Capture the cell that displays the provided text and extract its [x, y] central coordinate. 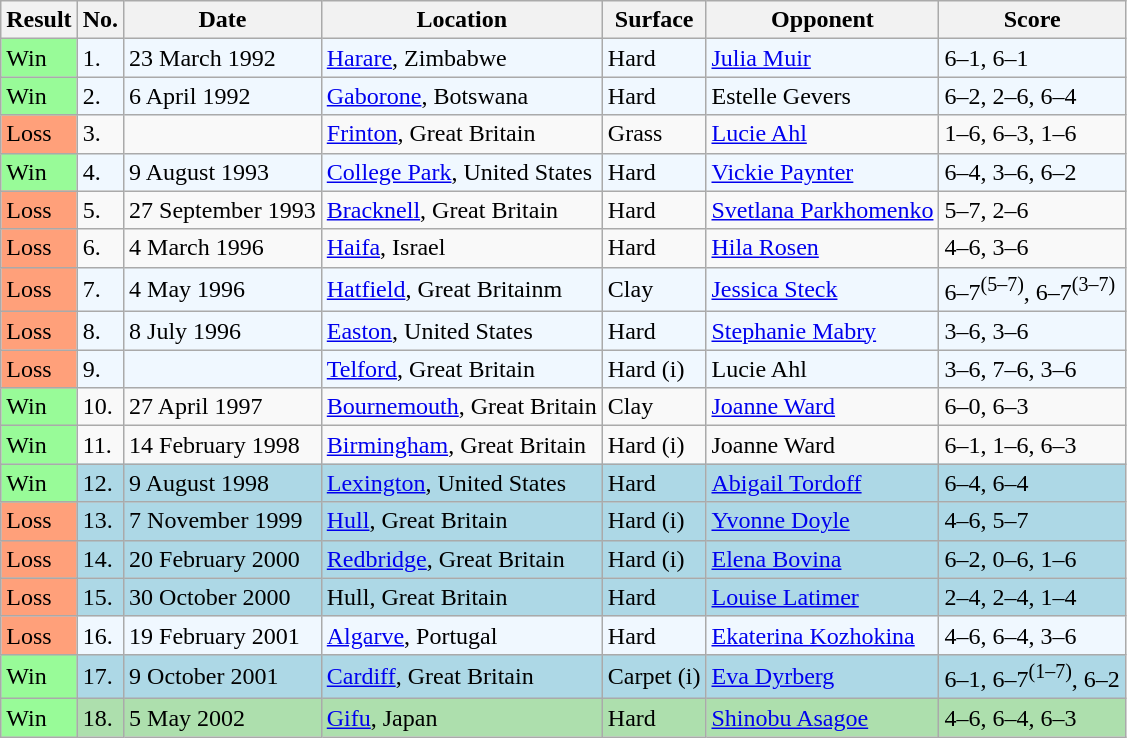
Bournemouth, Great Britain [462, 407]
4–6, 6–4, 6–3 [1032, 718]
5–7, 2–6 [1032, 210]
Redbridge, Great Britain [462, 559]
4–6, 6–4, 3–6 [1032, 635]
Frinton, Great Britain [462, 134]
Gaborone, Botswana [462, 96]
Svetlana Parkhomenko [822, 210]
5 May 2002 [223, 718]
Algarve, Portugal [462, 635]
19 February 2001 [223, 635]
27 April 1997 [223, 407]
Elena Bovina [822, 559]
Hatfield, Great Britainm [462, 290]
23 March 1992 [223, 58]
1. [100, 58]
18. [100, 718]
Easton, United States [462, 331]
Harare, Zimbabwe [462, 58]
Cardiff, Great Britain [462, 676]
15. [100, 597]
Location [462, 20]
6–1, 6–7(1–7), 6–2 [1032, 676]
2. [100, 96]
10. [100, 407]
4 May 1996 [223, 290]
Carpet (i) [654, 676]
6–4, 3–6, 6–2 [1032, 172]
Estelle Gevers [822, 96]
Birmingham, Great Britain [462, 445]
Grass [654, 134]
6–7(5–7), 6–7(3–7) [1032, 290]
College Park, United States [462, 172]
Hila Rosen [822, 248]
Abigail Tordoff [822, 483]
5. [100, 210]
6–2, 2–6, 6–4 [1032, 96]
Eva Dyrberg [822, 676]
Julia Muir [822, 58]
No. [100, 20]
4 March 1996 [223, 248]
2–4, 2–4, 1–4 [1032, 597]
4–6, 5–7 [1032, 521]
1–6, 6–3, 1–6 [1032, 134]
3–6, 3–6 [1032, 331]
9. [100, 369]
9 August 1993 [223, 172]
17. [100, 676]
Vickie Paynter [822, 172]
16. [100, 635]
8 July 1996 [223, 331]
4. [100, 172]
3–6, 7–6, 3–6 [1032, 369]
Bracknell, Great Britain [462, 210]
11. [100, 445]
6–2, 0–6, 1–6 [1032, 559]
7. [100, 290]
9 August 1998 [223, 483]
Jessica Steck [822, 290]
Haifa, Israel [462, 248]
6–1, 6–1 [1032, 58]
20 February 2000 [223, 559]
6 April 1992 [223, 96]
6. [100, 248]
Stephanie Mabry [822, 331]
14. [100, 559]
Date [223, 20]
Shinobu Asagoe [822, 718]
Opponent [822, 20]
8. [100, 331]
Surface [654, 20]
12. [100, 483]
6–4, 6–4 [1032, 483]
Telford, Great Britain [462, 369]
Yvonne Doyle [822, 521]
3. [100, 134]
9 October 2001 [223, 676]
6–1, 1–6, 6–3 [1032, 445]
Score [1032, 20]
7 November 1999 [223, 521]
27 September 1993 [223, 210]
4–6, 3–6 [1032, 248]
Ekaterina Kozhokina [822, 635]
Lexington, United States [462, 483]
13. [100, 521]
6–0, 6–3 [1032, 407]
Louise Latimer [822, 597]
Gifu, Japan [462, 718]
Result [39, 20]
30 October 2000 [223, 597]
14 February 1998 [223, 445]
